For the text-containing cell, return its midpoint in (X, Y) coordinate format. 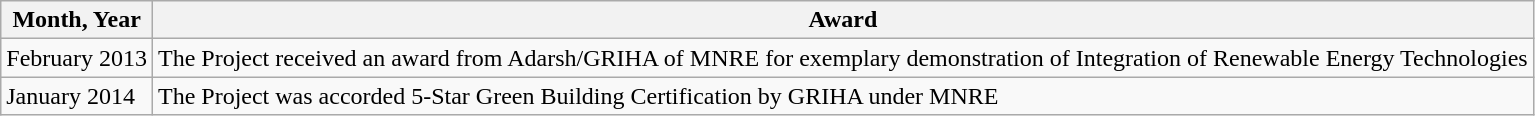
Month, Year (77, 20)
February 2013 (77, 58)
January 2014 (77, 96)
The Project received an award from Adarsh/GRIHA of MNRE for exemplary demonstration of Integration of Renewable Energy Technologies (842, 58)
The Project was accorded 5-Star Green Building Certification by GRIHA under MNRE (842, 96)
Award (842, 20)
